Output the (x, y) coordinate of the center of the cell containing the given text.  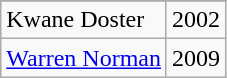
2002 (196, 20)
Kwane Doster (84, 20)
2009 (196, 58)
Warren Norman (84, 58)
